Provide the (x, y) coordinate of the cell's center where the given text is located.  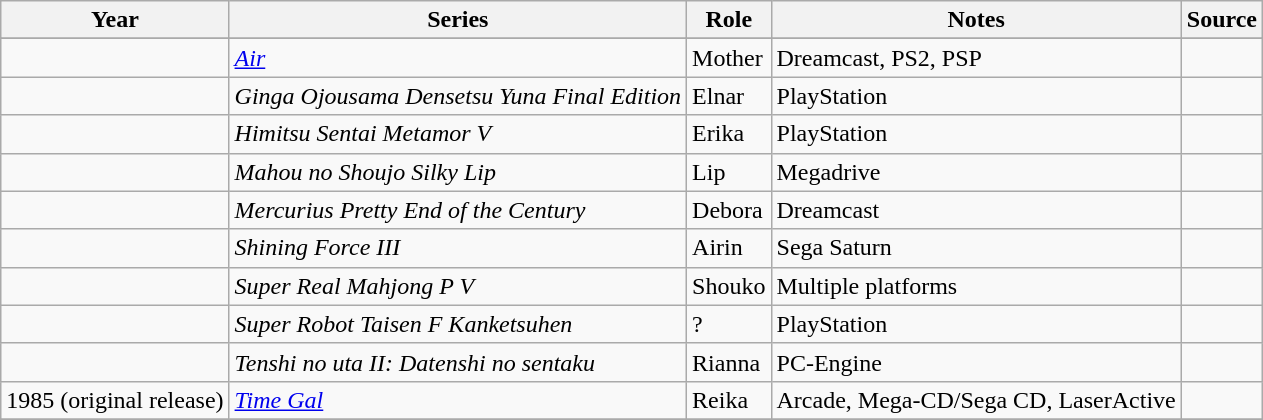
Dreamcast (976, 210)
Reika (729, 400)
Mother (729, 58)
Elnar (729, 96)
Role (729, 20)
Airin (729, 248)
Erika (729, 134)
? (729, 324)
Shouko (729, 286)
Multiple platforms (976, 286)
Super Robot Taisen F Kanketsuhen (458, 324)
Himitsu Sentai Metamor V (458, 134)
Sega Saturn (976, 248)
Notes (976, 20)
Ginga Ojousama Densetsu Yuna Final Edition (458, 96)
Super Real Mahjong P V (458, 286)
Shining Force III (458, 248)
Series (458, 20)
Debora (729, 210)
PC-Engine (976, 362)
Mercurius Pretty End of the Century (458, 210)
1985 (original release) (115, 400)
Lip (729, 172)
Rianna (729, 362)
Year (115, 20)
Source (1222, 20)
Megadrive (976, 172)
Time Gal (458, 400)
Air (458, 58)
Dreamcast, PS2, PSP (976, 58)
Mahou no Shoujo Silky Lip (458, 172)
Tenshi no uta II: Datenshi no sentaku (458, 362)
Arcade, Mega-CD/Sega CD, LaserActive (976, 400)
